Scan for the cell matching the given text and deliver its (x, y) coordinate at center. 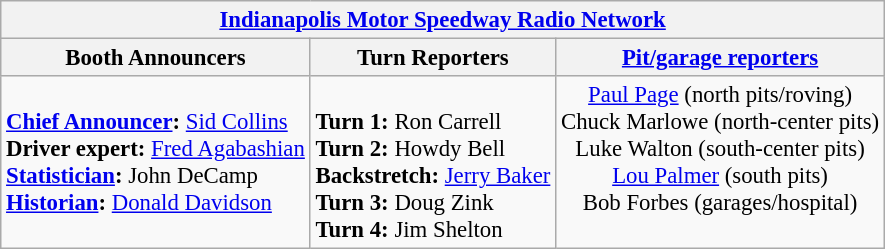
Booth Announcers (156, 58)
Indianapolis Motor Speedway Radio Network (443, 20)
Paul Page (north pits/roving)Chuck Marlowe (north-center pits)Luke Walton (south-center pits)Lou Palmer (south pits)Bob Forbes (garages/hospital) (720, 162)
Chief Announcer: Sid Collins Driver expert: Fred Agabashian Statistician: John DeCamp Historian: Donald Davidson (156, 162)
Turn 1: Ron Carrell Turn 2: Howdy Bell Backstretch: Jerry Baker Turn 3: Doug Zink Turn 4: Jim Shelton (433, 162)
Pit/garage reporters (720, 58)
Turn Reporters (433, 58)
